Determine the (X, Y) coordinate at the center of the cell enclosing the given text.  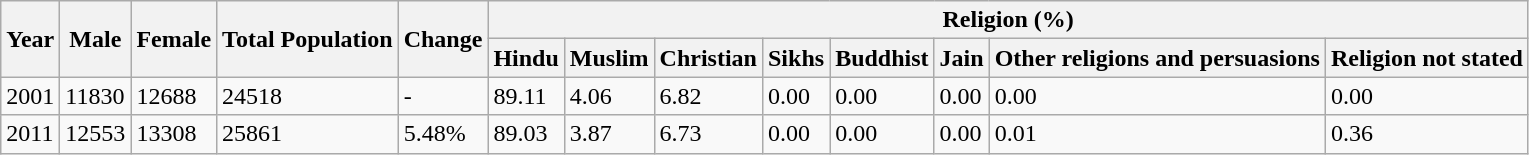
0.01 (1157, 134)
2001 (30, 96)
4.06 (609, 96)
Buddhist (882, 58)
Religion (%) (1008, 20)
Change (443, 39)
13308 (174, 134)
2011 (30, 134)
Jain (962, 58)
Female (174, 39)
Year (30, 39)
Male (96, 39)
0.36 (1426, 134)
12688 (174, 96)
24518 (308, 96)
Total Population (308, 39)
- (443, 96)
3.87 (609, 134)
Christian (708, 58)
89.11 (526, 96)
Religion not stated (1426, 58)
12553 (96, 134)
6.73 (708, 134)
Sikhs (796, 58)
89.03 (526, 134)
11830 (96, 96)
Other religions and persuasions (1157, 58)
5.48% (443, 134)
Muslim (609, 58)
6.82 (708, 96)
Hindu (526, 58)
25861 (308, 134)
